Extract the [x, y] coordinate from the center of the cell holding the provided text.  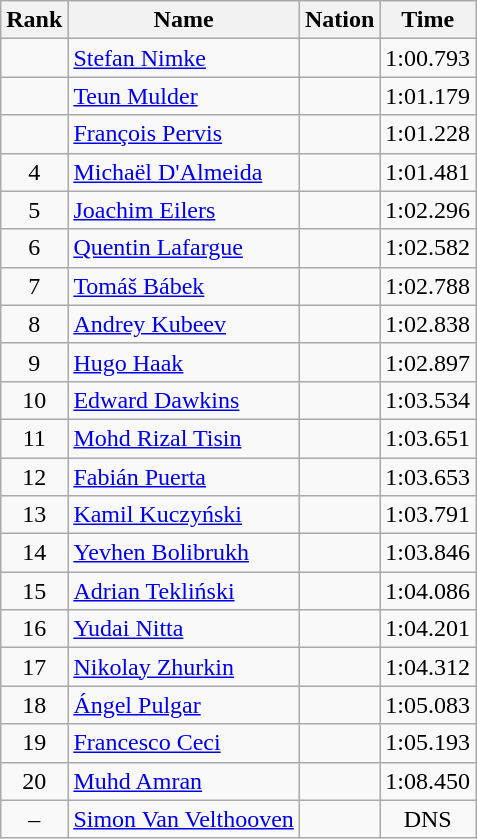
Time [428, 20]
1:03.651 [428, 438]
8 [34, 324]
16 [34, 629]
7 [34, 286]
1:05.083 [428, 705]
13 [34, 515]
1:04.312 [428, 667]
Rank [34, 20]
Andrey Kubeev [184, 324]
4 [34, 172]
1:03.653 [428, 477]
12 [34, 477]
1:02.788 [428, 286]
Fabián Puerta [184, 477]
1:04.086 [428, 591]
Hugo Haak [184, 362]
Muhd Amran [184, 781]
1:00.793 [428, 58]
Simon Van Velthooven [184, 819]
1:05.193 [428, 743]
19 [34, 743]
15 [34, 591]
5 [34, 210]
20 [34, 781]
1:01.179 [428, 96]
Mohd Rizal Tisin [184, 438]
Kamil Kuczyński [184, 515]
Yudai Nitta [184, 629]
17 [34, 667]
1:08.450 [428, 781]
1:01.228 [428, 134]
1:01.481 [428, 172]
Francesco Ceci [184, 743]
Name [184, 20]
6 [34, 248]
Teun Mulder [184, 96]
1:03.791 [428, 515]
1:02.296 [428, 210]
1:03.846 [428, 553]
François Pervis [184, 134]
Edward Dawkins [184, 400]
Joachim Eilers [184, 210]
– [34, 819]
1:02.582 [428, 248]
11 [34, 438]
1:03.534 [428, 400]
Tomáš Bábek [184, 286]
1:02.838 [428, 324]
10 [34, 400]
Quentin Lafargue [184, 248]
1:02.897 [428, 362]
Yevhen Bolibrukh [184, 553]
9 [34, 362]
Adrian Tekliński [184, 591]
Nikolay Zhurkin [184, 667]
Michaël D'Almeida [184, 172]
Ángel Pulgar [184, 705]
Nation [339, 20]
18 [34, 705]
Stefan Nimke [184, 58]
DNS [428, 819]
14 [34, 553]
1:04.201 [428, 629]
